Find where the given text appears and provide that cell's center as [x, y] coordinate. 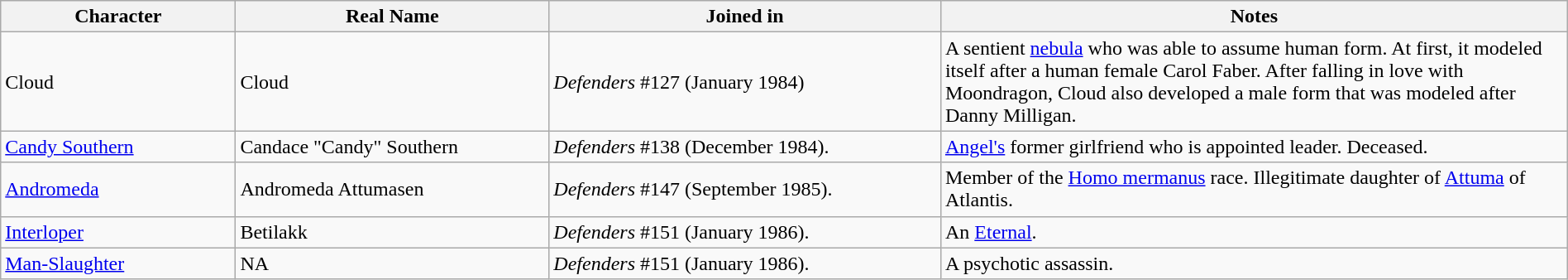
Member of the Homo mermanus race. Illegitimate daughter of Attuma of Atlantis. [1254, 189]
Defenders #138 (December 1984). [745, 147]
NA [392, 263]
Defenders #147 (September 1985). [745, 189]
Joined in [745, 17]
Notes [1254, 17]
Angel's former girlfriend who is appointed leader. Deceased. [1254, 147]
Man-Slaughter [118, 263]
Character [118, 17]
Candace "Candy" Southern [392, 147]
Andromeda Attumasen [392, 189]
An Eternal. [1254, 232]
Interloper [118, 232]
Defenders #127 (January 1984) [745, 81]
Andromeda [118, 189]
Candy Southern [118, 147]
Real Name [392, 17]
A psychotic assassin. [1254, 263]
Betilakk [392, 232]
